Output the (X, Y) coordinate of the center of the cell containing the given text.  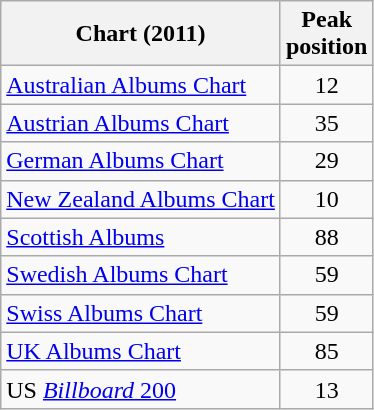
Swiss Albums Chart (141, 313)
German Albums Chart (141, 161)
29 (326, 161)
UK Albums Chart (141, 351)
Scottish Albums (141, 237)
88 (326, 237)
85 (326, 351)
35 (326, 123)
Australian Albums Chart (141, 85)
Peakposition (326, 34)
13 (326, 389)
10 (326, 199)
Austrian Albums Chart (141, 123)
12 (326, 85)
Swedish Albums Chart (141, 275)
Chart (2011) (141, 34)
US Billboard 200 (141, 389)
New Zealand Albums Chart (141, 199)
